Detect which cell encompasses the target text, then output its [X, Y] center coordinate. 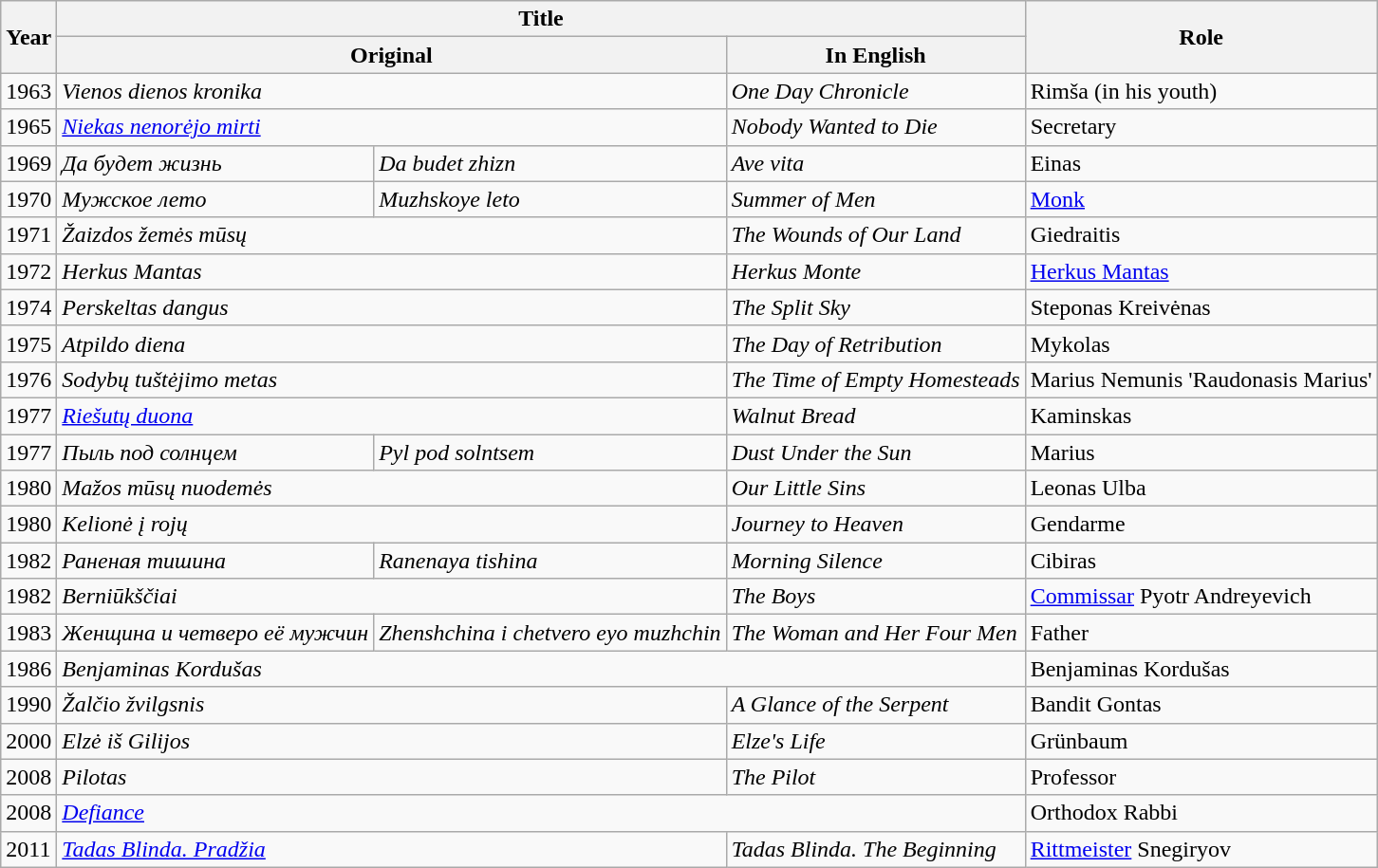
Original [391, 55]
Perskeltas dangus [391, 307]
Kaminskas [1201, 416]
Mažos mūsų nuodemės [391, 489]
Year [28, 37]
A Glance of the Serpent [875, 705]
Riešutų duona [391, 416]
Žalčio žvilgsnis [391, 705]
1969 [28, 163]
1974 [28, 307]
1983 [28, 633]
Defiance [541, 813]
Žaizdos žemės mūsų [391, 235]
1971 [28, 235]
Berniūkščiai [391, 597]
Rimša (in his youth) [1201, 91]
Title [541, 19]
Женщина и четверо её мужчин [215, 633]
Leonas Ulba [1201, 489]
Vienos dienos kronika [391, 91]
Father [1201, 633]
The Wounds of Our Land [875, 235]
The Pilot [875, 777]
Orthodox Rabbi [1201, 813]
Atpildo diena [391, 343]
Dust Under the Sun [875, 452]
Kelionė į rojų [391, 525]
Пыль под солнцем [215, 452]
Pyl pod solntsem [550, 452]
Cibiras [1201, 561]
Tadas Blinda. The Beginning [875, 849]
Our Little Sins [875, 489]
Morning Silence [875, 561]
Secretary [1201, 127]
The Boys [875, 597]
1972 [28, 271]
1975 [28, 343]
Steponas Kreivėnas [1201, 307]
1976 [28, 379]
Nobody Wanted to Die [875, 127]
The Woman and Her Four Men [875, 633]
The Split Sky [875, 307]
1965 [28, 127]
Role [1201, 37]
Mykolas [1201, 343]
Sodybų tuštėjimo metas [391, 379]
Pilotas [391, 777]
Marius [1201, 452]
Herkus Monte [875, 271]
Elzė iš Gilijos [391, 741]
Journey to Heaven [875, 525]
Muzhskoye leto [550, 199]
2000 [28, 741]
Professor [1201, 777]
Summer of Men [875, 199]
Giedraitis [1201, 235]
Rittmeister Snegiryov [1201, 849]
Niekas nenorėjo mirti [391, 127]
1986 [28, 669]
1990 [28, 705]
The Day of Retribution [875, 343]
Да будет жизнь [215, 163]
Ave vita [875, 163]
Zhenshchina i chetvero eyo muzhchin [550, 633]
Einas [1201, 163]
2011 [28, 849]
Tadas Blinda. Pradžia [391, 849]
In English [875, 55]
The Time of Empty Homesteads [875, 379]
Мужское лето [215, 199]
Walnut Bread [875, 416]
Monk [1201, 199]
Commissar Pyotr Andreyevich [1201, 597]
1963 [28, 91]
Da budet zhizn [550, 163]
Elze's Life [875, 741]
Marius Nemunis 'Raudonasis Marius' [1201, 379]
Grünbaum [1201, 741]
1970 [28, 199]
One Day Chronicle [875, 91]
Раненая тишина [215, 561]
Ranenaya tishina [550, 561]
Gendarme [1201, 525]
Bandit Gontas [1201, 705]
